Output the [X, Y] coordinate of the center of the cell containing the given text.  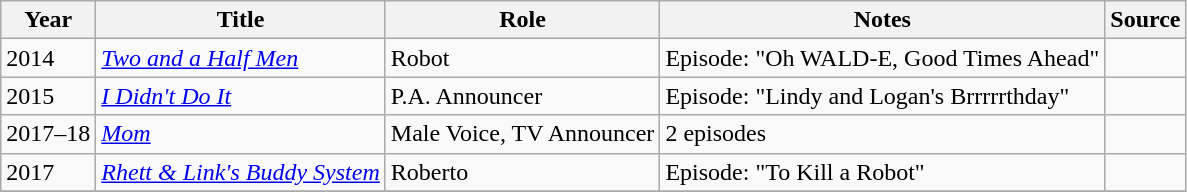
Year [48, 20]
Title [240, 20]
Episode: "Lindy and Logan's Brrrrrthday" [882, 96]
I Didn't Do It [240, 96]
2017 [48, 172]
Episode: "Oh WALD-E, Good Times Ahead" [882, 58]
Notes [882, 20]
P.A. Announcer [522, 96]
Role [522, 20]
Robot [522, 58]
Male Voice, TV Announcer [522, 134]
2017–18 [48, 134]
2 episodes [882, 134]
2014 [48, 58]
Roberto [522, 172]
Rhett & Link's Buddy System [240, 172]
Mom [240, 134]
Two and a Half Men [240, 58]
Episode: "To Kill a Robot" [882, 172]
Source [1146, 20]
2015 [48, 96]
